Extract the (X, Y) coordinate from the center of the cell holding the provided text.  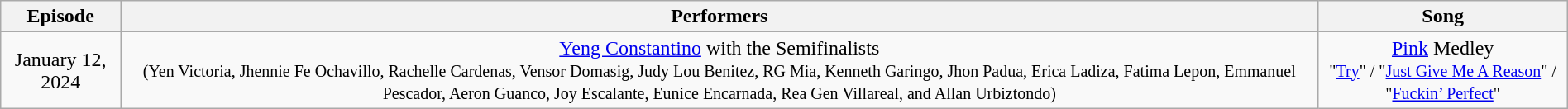
Song (1442, 17)
January 12, 2024 (61, 70)
Episode (61, 17)
Performers (719, 17)
Pink Medley "Try" / "Just Give Me A Reason" / "Fuckin’ Perfect" (1442, 70)
